Pinpoint the cell where the given text exists, returning its [x, y] midpoint coordinate. 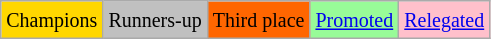
Relegated [444, 20]
Promoted [354, 20]
Third place [258, 20]
Runners-up [155, 20]
Champions [52, 20]
